Identify which cell holds the provided text, then report its (x, y) central coordinate. 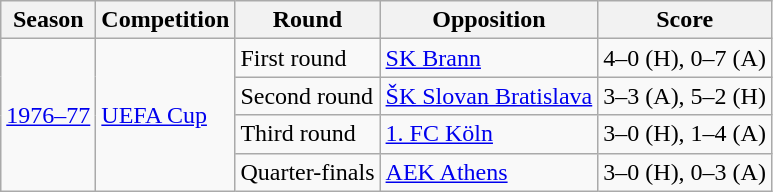
3–0 (H), 0–3 (A) (685, 172)
Round (308, 20)
Quarter-finals (308, 172)
3–0 (H), 1–4 (A) (685, 134)
Third round (308, 134)
Competition (166, 20)
3–3 (A), 5–2 (H) (685, 96)
Second round (308, 96)
Opposition (489, 20)
Score (685, 20)
4–0 (H), 0–7 (A) (685, 58)
First round (308, 58)
1976–77 (48, 115)
UEFA Cup (166, 115)
Season (48, 20)
1. FC Köln (489, 134)
AEK Athens (489, 172)
SK Brann (489, 58)
ŠK Slovan Bratislava (489, 96)
